Locate the cell with the specified text and output its [x, y] center coordinate. 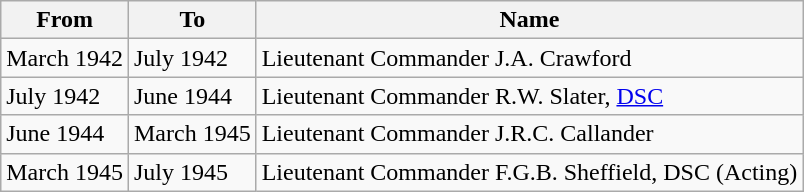
Name [530, 20]
July 1945 [192, 172]
Lieutenant Commander J.R.C. Callander [530, 134]
From [65, 20]
Lieutenant Commander R.W. Slater, DSC [530, 96]
Lieutenant Commander J.A. Crawford [530, 58]
March 1942 [65, 58]
To [192, 20]
Lieutenant Commander F.G.B. Sheffield, DSC (Acting) [530, 172]
